Locate the cell with the specified text and output its (X, Y) center coordinate. 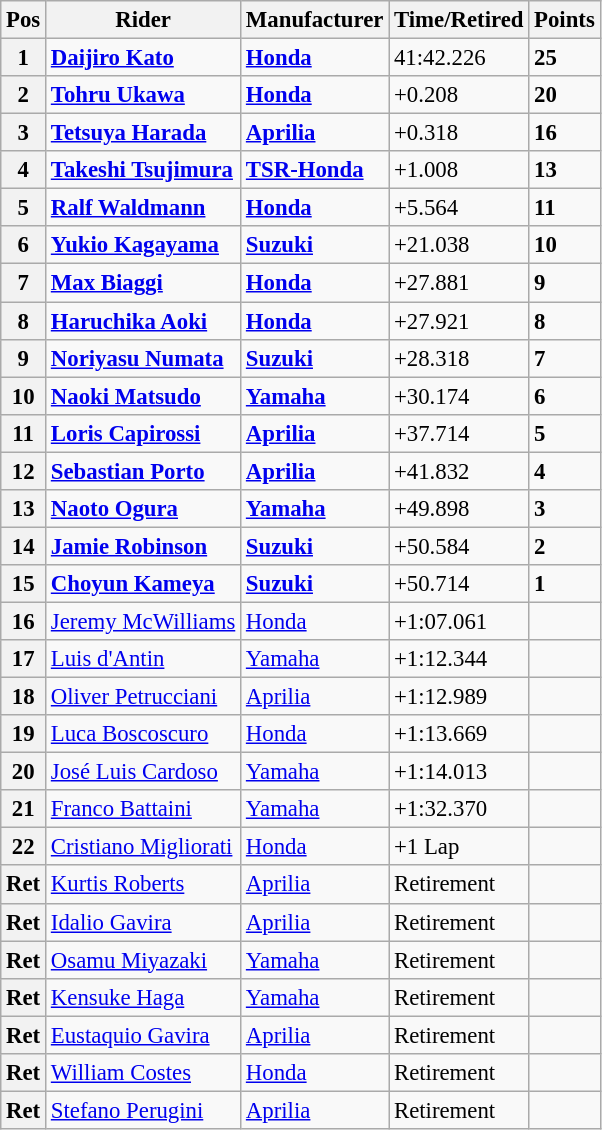
14 (24, 546)
+1:12.989 (459, 697)
TSR-Honda (315, 170)
Manufacturer (315, 20)
Daijiro Kato (144, 58)
17 (24, 659)
+28.318 (459, 358)
+0.318 (459, 133)
+37.714 (459, 433)
Luis d'Antin (144, 659)
Stefano Perugini (144, 1110)
12 (24, 471)
Time/Retired (459, 20)
+5.564 (459, 208)
Luca Boscoscuro (144, 734)
Idalio Gavira (144, 922)
+1:07.061 (459, 621)
Jamie Robinson (144, 546)
Kurtis Roberts (144, 885)
+27.921 (459, 321)
15 (24, 584)
+21.038 (459, 245)
+1:32.370 (459, 809)
Takeshi Tsujimura (144, 170)
Ralf Waldmann (144, 208)
+1:13.669 (459, 734)
25 (564, 58)
Max Biaggi (144, 283)
Loris Capirossi (144, 433)
+50.714 (459, 584)
+1.008 (459, 170)
+1 Lap (459, 847)
+50.584 (459, 546)
18 (24, 697)
41:42.226 (459, 58)
Noriyasu Numata (144, 358)
+27.881 (459, 283)
Tetsuya Harada (144, 133)
Tohru Ukawa (144, 95)
William Costes (144, 1073)
+41.832 (459, 471)
+49.898 (459, 509)
+1:14.013 (459, 772)
Choyun Kameya (144, 584)
+0.208 (459, 95)
Sebastian Porto (144, 471)
Rider (144, 20)
Naoto Ogura (144, 509)
Jeremy McWilliams (144, 621)
21 (24, 809)
Osamu Miyazaki (144, 960)
+1:12.344 (459, 659)
+30.174 (459, 396)
22 (24, 847)
Oliver Petrucciani (144, 697)
Kensuke Haga (144, 997)
Naoki Matsudo (144, 396)
Haruchika Aoki (144, 321)
Eustaquio Gavira (144, 1035)
Cristiano Migliorati (144, 847)
Points (564, 20)
Yukio Kagayama (144, 245)
Franco Battaini (144, 809)
José Luis Cardoso (144, 772)
19 (24, 734)
Pos (24, 20)
